Search for the cell housing the specified text and yield its (x, y) center coordinate. 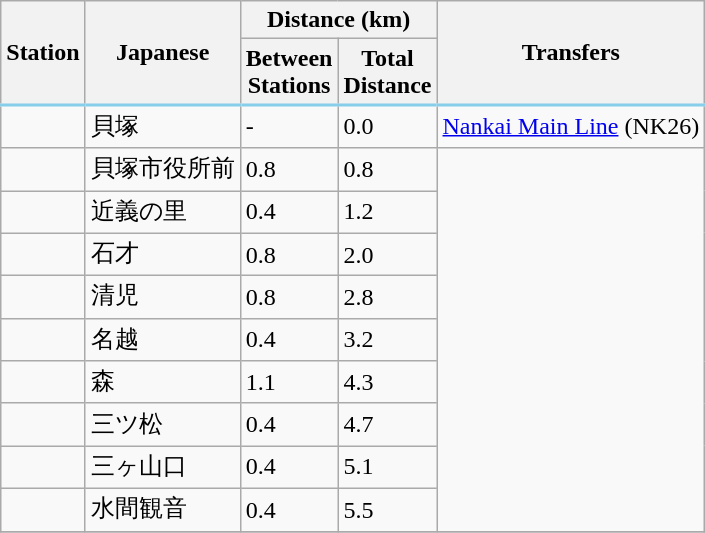
Nankai Main Line (NK26) (571, 126)
5.1 (388, 468)
名越 (162, 340)
2.8 (388, 298)
石才 (162, 254)
水間観音 (162, 510)
森 (162, 382)
近義の里 (162, 212)
1.2 (388, 212)
貝塚市役所前 (162, 170)
Japanese (162, 53)
5.5 (388, 510)
0.0 (388, 126)
三ツ松 (162, 424)
TotalDistance (388, 72)
- (289, 126)
2.0 (388, 254)
貝塚 (162, 126)
Transfers (571, 53)
3.2 (388, 340)
清児 (162, 298)
4.7 (388, 424)
Station (43, 53)
Distance (km) (338, 20)
BetweenStations (289, 72)
1.1 (289, 382)
4.3 (388, 382)
三ヶ山口 (162, 468)
